From the cell containing the given text, extract its center point as [X, Y] coordinate. 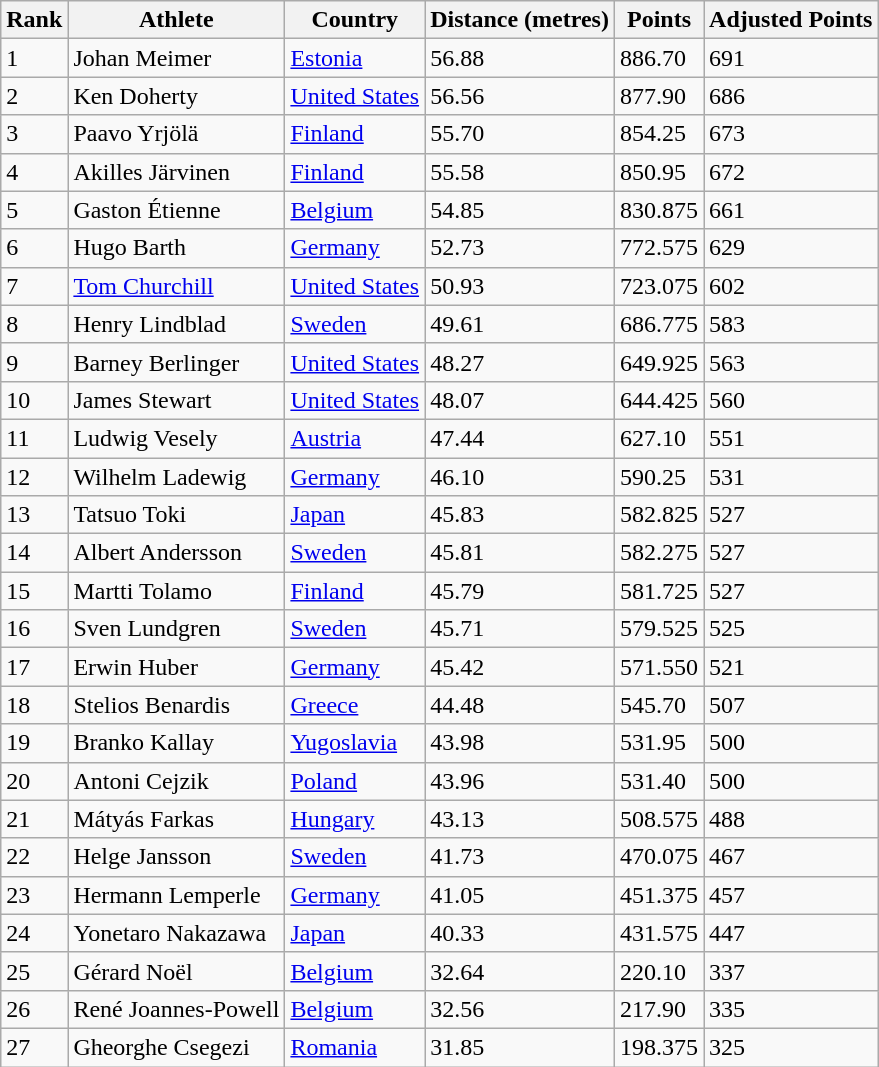
581.725 [658, 591]
49.61 [520, 324]
45.79 [520, 591]
560 [791, 400]
Martti Tolamo [176, 591]
470.075 [658, 857]
220.10 [658, 971]
1 [34, 58]
627.10 [658, 438]
Yugoslavia [355, 743]
Stelios Benardis [176, 705]
52.73 [520, 248]
20 [34, 781]
551 [791, 438]
Mátyás Farkas [176, 819]
602 [791, 286]
47.44 [520, 438]
335 [791, 1009]
590.25 [658, 477]
24 [34, 933]
Johan Meimer [176, 58]
Rank [34, 20]
Austria [355, 438]
Hermann Lemperle [176, 895]
545.70 [658, 705]
Tatsuo Toki [176, 515]
3 [34, 134]
507 [791, 705]
Barney Berlinger [176, 362]
Hugo Barth [176, 248]
686.775 [658, 324]
44.48 [520, 705]
644.425 [658, 400]
7 [34, 286]
673 [791, 134]
Yonetaro Nakazawa [176, 933]
Poland [355, 781]
Sven Lundgren [176, 629]
661 [791, 210]
Antoni Cejzik [176, 781]
11 [34, 438]
45.42 [520, 667]
488 [791, 819]
13 [34, 515]
René Joannes-Powell [176, 1009]
46.10 [520, 477]
43.13 [520, 819]
55.70 [520, 134]
582.275 [658, 553]
Paavo Yrjölä [176, 134]
25 [34, 971]
Greece [355, 705]
Gérard Noël [176, 971]
854.25 [658, 134]
Romania [355, 1047]
Branko Kallay [176, 743]
12 [34, 477]
22 [34, 857]
55.58 [520, 172]
James Stewart [176, 400]
Hungary [355, 819]
2 [34, 96]
Albert Andersson [176, 553]
45.71 [520, 629]
Erwin Huber [176, 667]
Adjusted Points [791, 20]
48.27 [520, 362]
10 [34, 400]
14 [34, 553]
Wilhelm Ladewig [176, 477]
525 [791, 629]
Points [658, 20]
32.64 [520, 971]
850.95 [658, 172]
571.550 [658, 667]
447 [791, 933]
45.83 [520, 515]
531 [791, 477]
Tom Churchill [176, 286]
6 [34, 248]
21 [34, 819]
15 [34, 591]
Ludwig Vesely [176, 438]
31.85 [520, 1047]
8 [34, 324]
9 [34, 362]
41.73 [520, 857]
830.875 [658, 210]
337 [791, 971]
32.56 [520, 1009]
43.98 [520, 743]
579.525 [658, 629]
431.575 [658, 933]
583 [791, 324]
198.375 [658, 1047]
531.95 [658, 743]
877.90 [658, 96]
4 [34, 172]
27 [34, 1047]
19 [34, 743]
886.70 [658, 58]
457 [791, 895]
451.375 [658, 895]
649.925 [658, 362]
686 [791, 96]
563 [791, 362]
45.81 [520, 553]
Distance (metres) [520, 20]
23 [34, 895]
Country [355, 20]
43.96 [520, 781]
50.93 [520, 286]
508.575 [658, 819]
325 [791, 1047]
521 [791, 667]
26 [34, 1009]
Akilles Järvinen [176, 172]
56.88 [520, 58]
Gheorghe Csegezi [176, 1047]
Henry Lindblad [176, 324]
41.05 [520, 895]
54.85 [520, 210]
Estonia [355, 58]
5 [34, 210]
Helge Jansson [176, 857]
40.33 [520, 933]
48.07 [520, 400]
723.075 [658, 286]
Athlete [176, 20]
772.575 [658, 248]
672 [791, 172]
531.40 [658, 781]
467 [791, 857]
16 [34, 629]
Ken Doherty [176, 96]
17 [34, 667]
56.56 [520, 96]
629 [791, 248]
217.90 [658, 1009]
18 [34, 705]
691 [791, 58]
Gaston Étienne [176, 210]
582.825 [658, 515]
